For the text-containing cell, return its midpoint in [x, y] coordinate format. 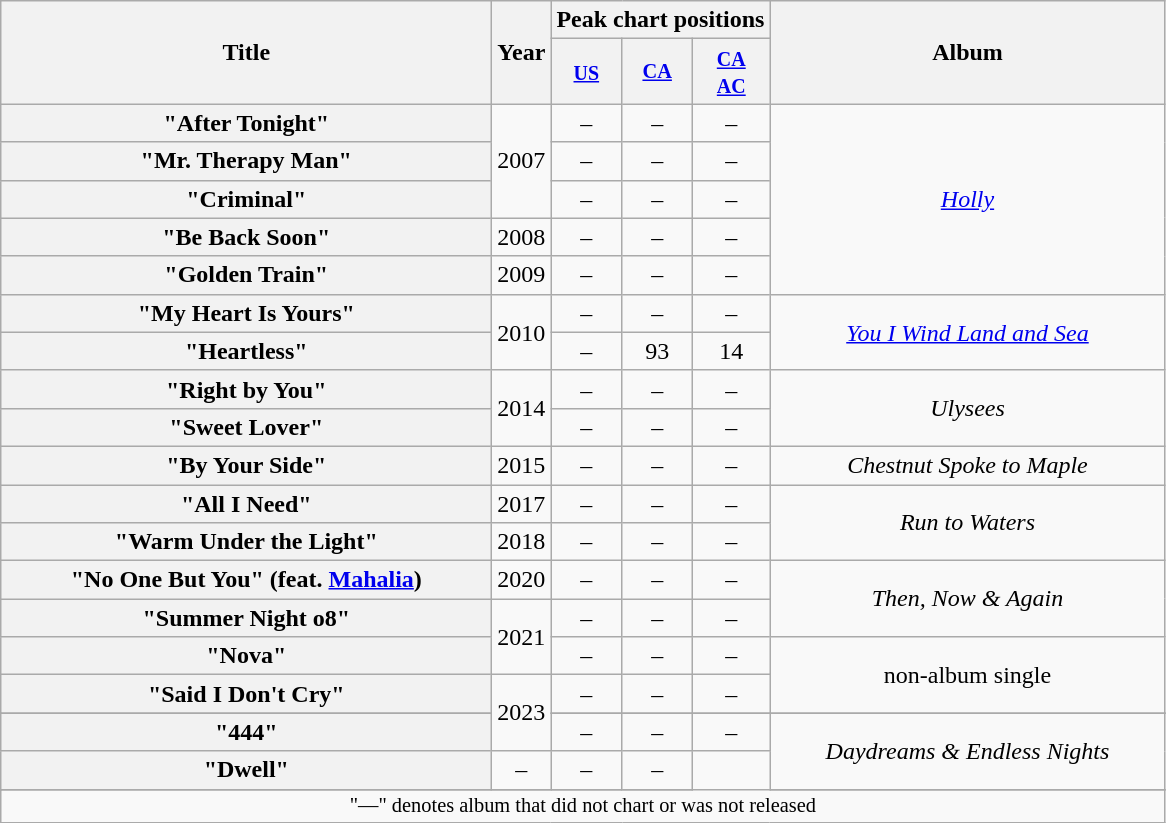
2007 [522, 161]
"444" [246, 732]
"All I Need" [246, 503]
Holly [968, 199]
2009 [522, 275]
2018 [522, 542]
"By Your Side" [246, 465]
2008 [522, 237]
"Sweet Lover" [246, 427]
"Golden Train" [246, 275]
"Heartless" [246, 351]
"Nova" [246, 656]
2021 [522, 637]
"Summer Night o8" [246, 618]
"No One But You" (feat. Mahalia) [246, 580]
93 [658, 351]
Chestnut Spoke to Maple [968, 465]
"Mr. Therapy Man" [246, 161]
"—" denotes album that did not chart or was not released [583, 806]
Album [968, 52]
You I Wind Land and Sea [968, 332]
CAAC [732, 72]
non-album single [968, 675]
CA [658, 72]
2015 [522, 465]
"After Tonight" [246, 123]
Year [522, 52]
"Said I Don't Cry" [246, 694]
"Be Back Soon" [246, 237]
Ulysees [968, 408]
Title [246, 52]
Then, Now & Again [968, 599]
2023 [522, 713]
"Criminal" [246, 199]
"Right by You" [246, 389]
"My Heart Is Yours" [246, 313]
Run to Waters [968, 522]
14 [732, 351]
Peak chart positions [660, 20]
2010 [522, 332]
2017 [522, 503]
Daydreams & Endless Nights [968, 751]
US [586, 72]
"Dwell" [246, 770]
"Warm Under the Light" [246, 542]
2020 [522, 580]
2014 [522, 408]
